Provide the (x, y) coordinate of the cell's center where the given text is located.  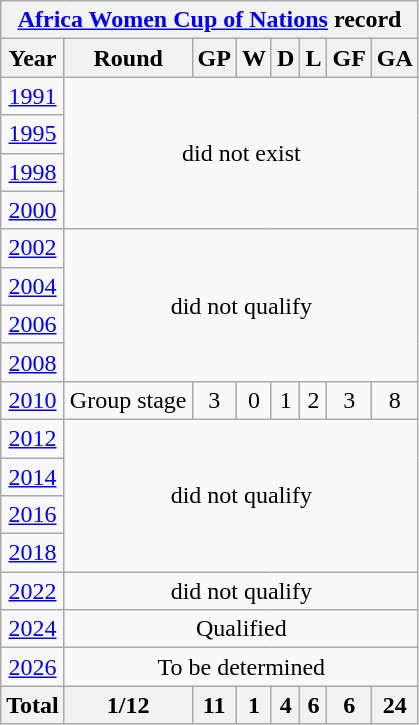
2012 (33, 438)
1991 (33, 96)
2026 (33, 667)
2018 (33, 553)
1/12 (128, 705)
W (254, 58)
2006 (33, 324)
2016 (33, 515)
Round (128, 58)
1995 (33, 134)
Qualified (241, 629)
GF (349, 58)
2004 (33, 286)
Africa Women Cup of Nations record (210, 20)
Year (33, 58)
2022 (33, 591)
1998 (33, 172)
D (285, 58)
GP (214, 58)
Total (33, 705)
2002 (33, 248)
2 (314, 400)
0 (254, 400)
GA (394, 58)
2010 (33, 400)
Group stage (128, 400)
2024 (33, 629)
To be determined (241, 667)
L (314, 58)
11 (214, 705)
8 (394, 400)
2000 (33, 210)
did not exist (241, 153)
2008 (33, 362)
4 (285, 705)
24 (394, 705)
2014 (33, 477)
